Extract the [X, Y] coordinate from the center of the cell holding the provided text.  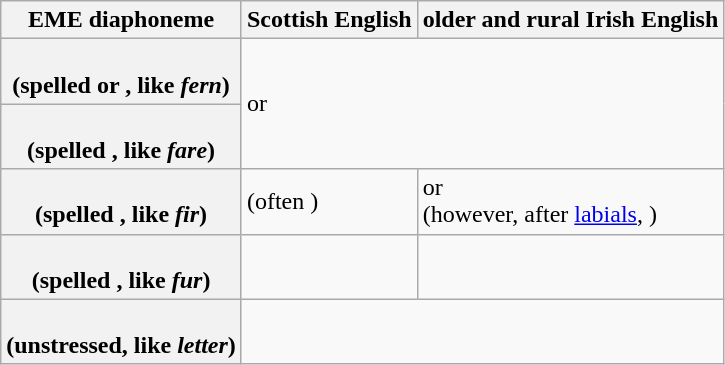
Scottish English [329, 20]
(spelled , like fur) [122, 266]
(spelled , like fare) [122, 136]
(spelled or , like fern) [122, 72]
EME diaphoneme [122, 20]
(unstressed, like letter) [122, 332]
(spelled , like fir) [122, 202]
or (however, after labials, ) [570, 202]
(often ) [329, 202]
older and rural Irish English [570, 20]
or [482, 104]
